Provide the (X, Y) coordinate of the cell's center where the given text is located.  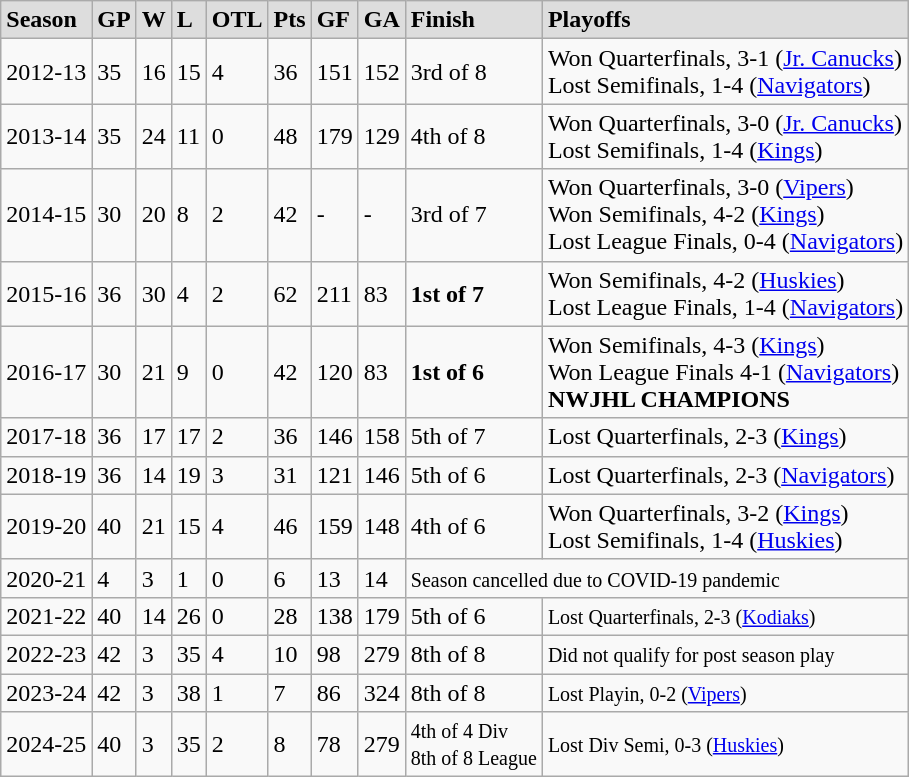
2014-15 (46, 215)
121 (334, 475)
2019-20 (46, 526)
Season (46, 20)
78 (334, 744)
138 (334, 616)
1st of 6 (474, 372)
11 (188, 136)
6 (290, 578)
GA (382, 20)
151 (334, 72)
GF (334, 20)
4th of 6 (474, 526)
W (154, 20)
2012-13 (46, 72)
GP (114, 20)
Lost Quarterfinals, 2-3 (Kodiaks) (725, 616)
Won Quarterfinals, 3-1 (Jr. Canucks)Lost Semifinals, 1-4 (Navigators) (725, 72)
4th of 4 Div8th of 8 League (474, 744)
Lost Div Semi, 0-3 (Huskies) (725, 744)
2016-17 (46, 372)
120 (334, 372)
211 (334, 294)
Lost Quarterfinals, 2-3 (Kings) (725, 437)
2023-24 (46, 693)
Did not qualify for post season play (725, 654)
31 (290, 475)
98 (334, 654)
OTL (237, 20)
129 (382, 136)
L (188, 20)
Lost Playin, 0-2 (Vipers) (725, 693)
Won Quarterfinals, 3-2 (Kings)Lost Semifinals, 1-4 (Huskies) (725, 526)
13 (334, 578)
2020-21 (46, 578)
9 (188, 372)
26 (188, 616)
20 (154, 215)
324 (382, 693)
2017-18 (46, 437)
159 (334, 526)
158 (382, 437)
24 (154, 136)
3rd of 7 (474, 215)
48 (290, 136)
19 (188, 475)
16 (154, 72)
28 (290, 616)
2018-19 (46, 475)
5th of 7 (474, 437)
Playoffs (725, 20)
Won Semifinals, 4-3 (Kings)Won League Finals 4-1 (Navigators)NWJHL CHAMPIONS (725, 372)
2013-14 (46, 136)
10 (290, 654)
2015-16 (46, 294)
3rd of 8 (474, 72)
2024-25 (46, 744)
Lost Quarterfinals, 2-3 (Navigators) (725, 475)
148 (382, 526)
152 (382, 72)
Won Quarterfinals, 3-0 (Jr. Canucks)Lost Semifinals, 1-4 (Kings) (725, 136)
7 (290, 693)
2021-22 (46, 616)
1st of 7 (474, 294)
86 (334, 693)
Pts (290, 20)
Won Quarterfinals, 3-0 (Vipers)Won Semifinals, 4-2 (Kings)Lost League Finals, 0-4 (Navigators) (725, 215)
62 (290, 294)
Season cancelled due to COVID-19 pandemic (656, 578)
38 (188, 693)
2022-23 (46, 654)
4th of 8 (474, 136)
46 (290, 526)
Finish (474, 20)
Won Semifinals, 4-2 (Huskies)Lost League Finals, 1-4 (Navigators) (725, 294)
